For the text-containing cell, return its midpoint in [x, y] coordinate format. 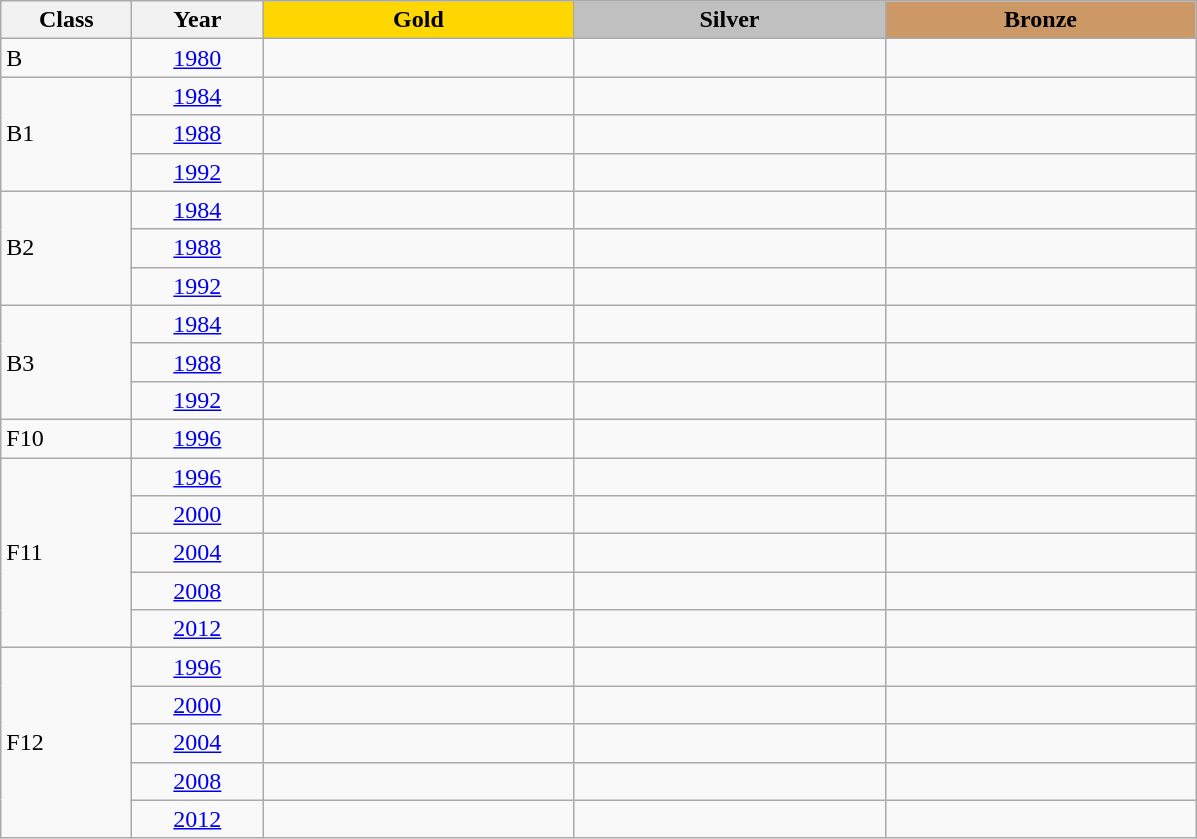
B3 [66, 362]
B [66, 58]
B1 [66, 134]
1980 [198, 58]
Class [66, 20]
Gold [418, 20]
Bronze [1040, 20]
Silver [730, 20]
B2 [66, 248]
F10 [66, 438]
Year [198, 20]
F12 [66, 743]
F11 [66, 553]
